Return (x, y) of the center of cell containing provided text 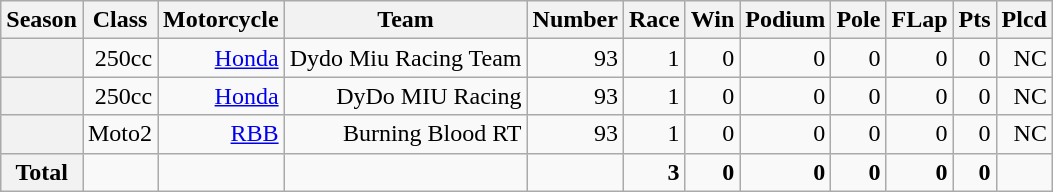
DyDo MIU Racing (406, 96)
Race (654, 20)
FLap (920, 20)
Win (712, 20)
Class (120, 20)
Burning Blood RT (406, 134)
Dydo Miu Racing Team (406, 58)
Season (42, 20)
Number (575, 20)
Motorcycle (222, 20)
Plcd (1024, 20)
Pts (974, 20)
Team (406, 20)
Moto2 (120, 134)
Pole (858, 20)
3 (654, 172)
RBB (222, 134)
Total (42, 172)
Podium (786, 20)
